Detect which cell encompasses the target text, then output its [X, Y] center coordinate. 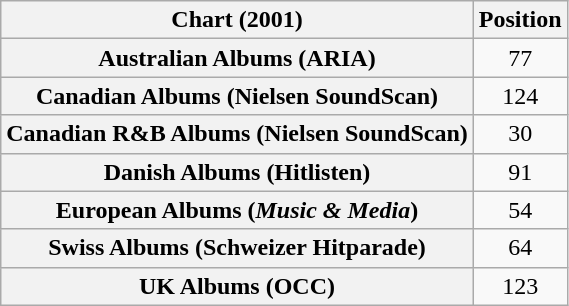
54 [520, 210]
77 [520, 58]
Australian Albums (ARIA) [238, 58]
Canadian Albums (Nielsen SoundScan) [238, 96]
30 [520, 134]
Chart (2001) [238, 20]
Danish Albums (Hitlisten) [238, 172]
Swiss Albums (Schweizer Hitparade) [238, 248]
Canadian R&B Albums (Nielsen SoundScan) [238, 134]
124 [520, 96]
European Albums (Music & Media) [238, 210]
91 [520, 172]
Position [520, 20]
64 [520, 248]
UK Albums (OCC) [238, 286]
123 [520, 286]
